Determine the [x, y] coordinate at the center of the cell enclosing the given text.  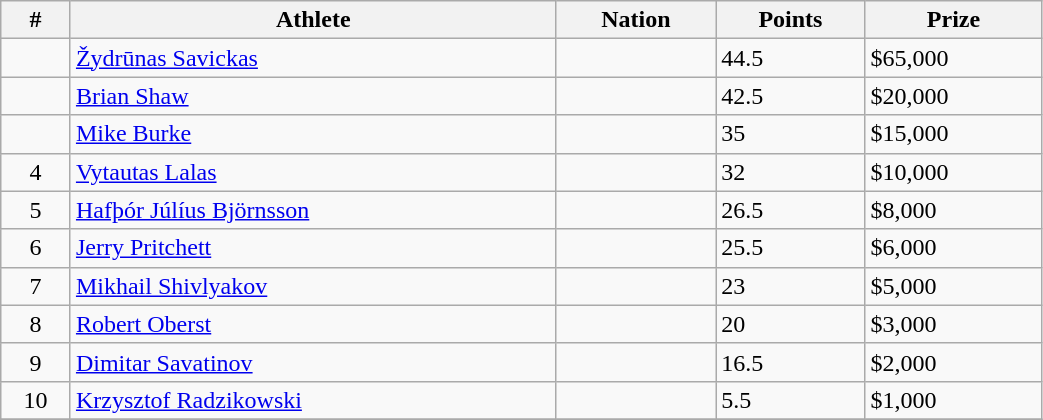
Vytautas Lalas [313, 172]
Athlete [313, 20]
$10,000 [954, 172]
8 [36, 324]
Prize [954, 20]
32 [790, 172]
20 [790, 324]
Nation [636, 20]
5.5 [790, 400]
$65,000 [954, 58]
10 [36, 400]
25.5 [790, 248]
6 [36, 248]
$2,000 [954, 362]
Dimitar Savatinov [313, 362]
44.5 [790, 58]
# [36, 20]
4 [36, 172]
23 [790, 286]
Krzysztof Radzikowski [313, 400]
$6,000 [954, 248]
35 [790, 134]
$1,000 [954, 400]
42.5 [790, 96]
Mike Burke [313, 134]
$15,000 [954, 134]
$8,000 [954, 210]
$3,000 [954, 324]
5 [36, 210]
Hafþór Júlíus Björnsson [313, 210]
Jerry Pritchett [313, 248]
9 [36, 362]
$5,000 [954, 286]
7 [36, 286]
16.5 [790, 362]
Robert Oberst [313, 324]
Brian Shaw [313, 96]
Points [790, 20]
Mikhail Shivlyakov [313, 286]
$20,000 [954, 96]
26.5 [790, 210]
Žydrūnas Savickas [313, 58]
